Pinpoint the cell where the given text exists, returning its (x, y) midpoint coordinate. 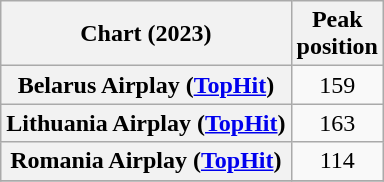
Romania Airplay (TopHit) (146, 161)
Lithuania Airplay (TopHit) (146, 123)
163 (337, 123)
Chart (2023) (146, 34)
159 (337, 85)
Belarus Airplay (TopHit) (146, 85)
Peakposition (337, 34)
114 (337, 161)
